Return [x, y] of the center of cell containing provided text 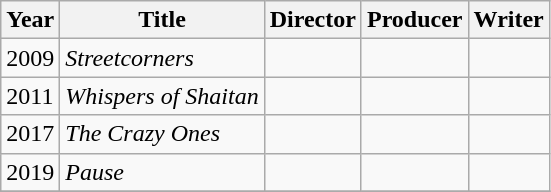
Whispers of Shaitan [162, 96]
Writer [508, 20]
Producer [414, 20]
The Crazy Ones [162, 134]
Streetcorners [162, 58]
2019 [30, 172]
2009 [30, 58]
Pause [162, 172]
2017 [30, 134]
Title [162, 20]
Director [312, 20]
2011 [30, 96]
Year [30, 20]
